Find where the given text appears and provide that cell's center as [x, y] coordinate. 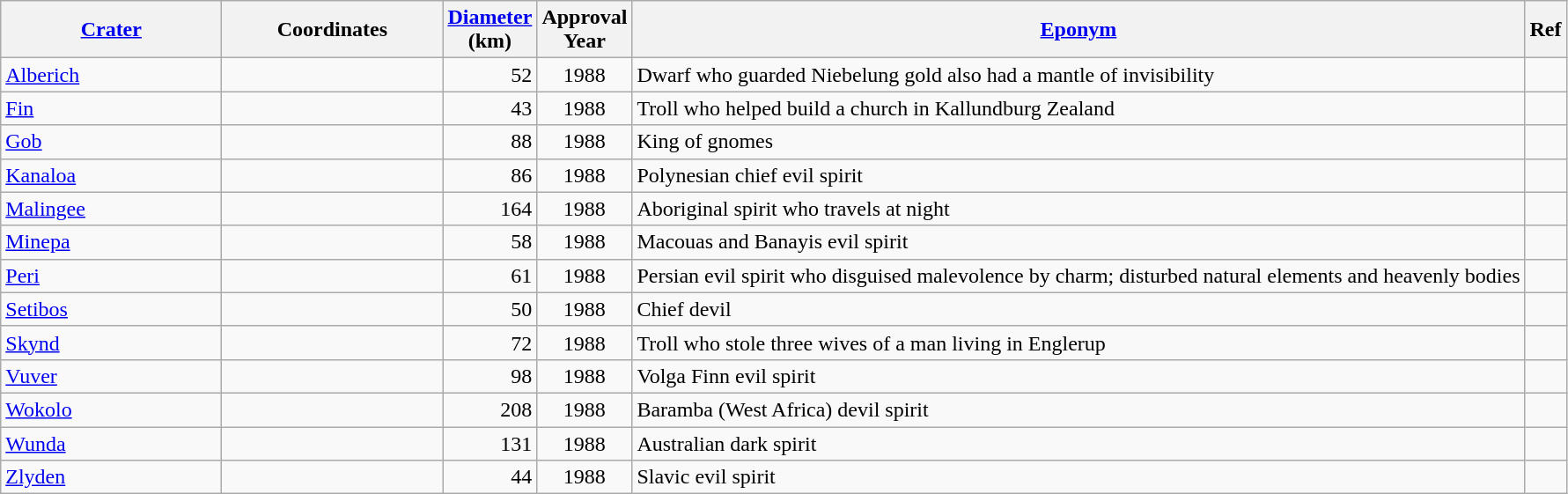
Eponym [1078, 30]
Malingee [111, 209]
Kanaloa [111, 175]
72 [490, 343]
Aboriginal spirit who travels at night [1078, 209]
Setibos [111, 309]
ApprovalYear [585, 30]
Chief devil [1078, 309]
208 [490, 409]
58 [490, 242]
Zlyden [111, 477]
Gob [111, 142]
61 [490, 276]
88 [490, 142]
Polynesian chief evil spirit [1078, 175]
Dwarf who guarded Niebelung gold also had a mantle of invisibility [1078, 75]
44 [490, 477]
Alberich [111, 75]
Diameter(km) [490, 30]
Coordinates [333, 30]
50 [490, 309]
Volga Finn evil spirit [1078, 376]
Vuver [111, 376]
Crater [111, 30]
Troll who helped build a church in Kallundburg Zealand [1078, 108]
Persian evil spirit who disguised malevolence by charm; disturbed natural elements and heavenly bodies [1078, 276]
43 [490, 108]
King of gnomes [1078, 142]
52 [490, 75]
Australian dark spirit [1078, 443]
Minepa [111, 242]
Slavic evil spirit [1078, 477]
Wunda [111, 443]
Wokolo [111, 409]
164 [490, 209]
98 [490, 376]
86 [490, 175]
Macouas and Banayis evil spirit [1078, 242]
Skynd [111, 343]
Baramba (West Africa) devil spirit [1078, 409]
Troll who stole three wives of a man living in Englerup [1078, 343]
131 [490, 443]
Fin [111, 108]
Peri [111, 276]
Ref [1546, 30]
